Return the (X, Y) coordinate for the center point of the cell that contains the specified text.  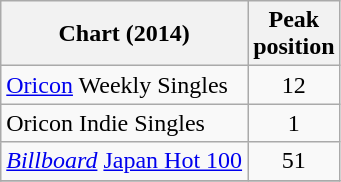
12 (294, 85)
Oricon Indie Singles (124, 123)
51 (294, 161)
Billboard Japan Hot 100 (124, 161)
Peakposition (294, 34)
Oricon Weekly Singles (124, 85)
1 (294, 123)
Chart (2014) (124, 34)
